Output the [x, y] coordinate of the center of the cell containing the given text.  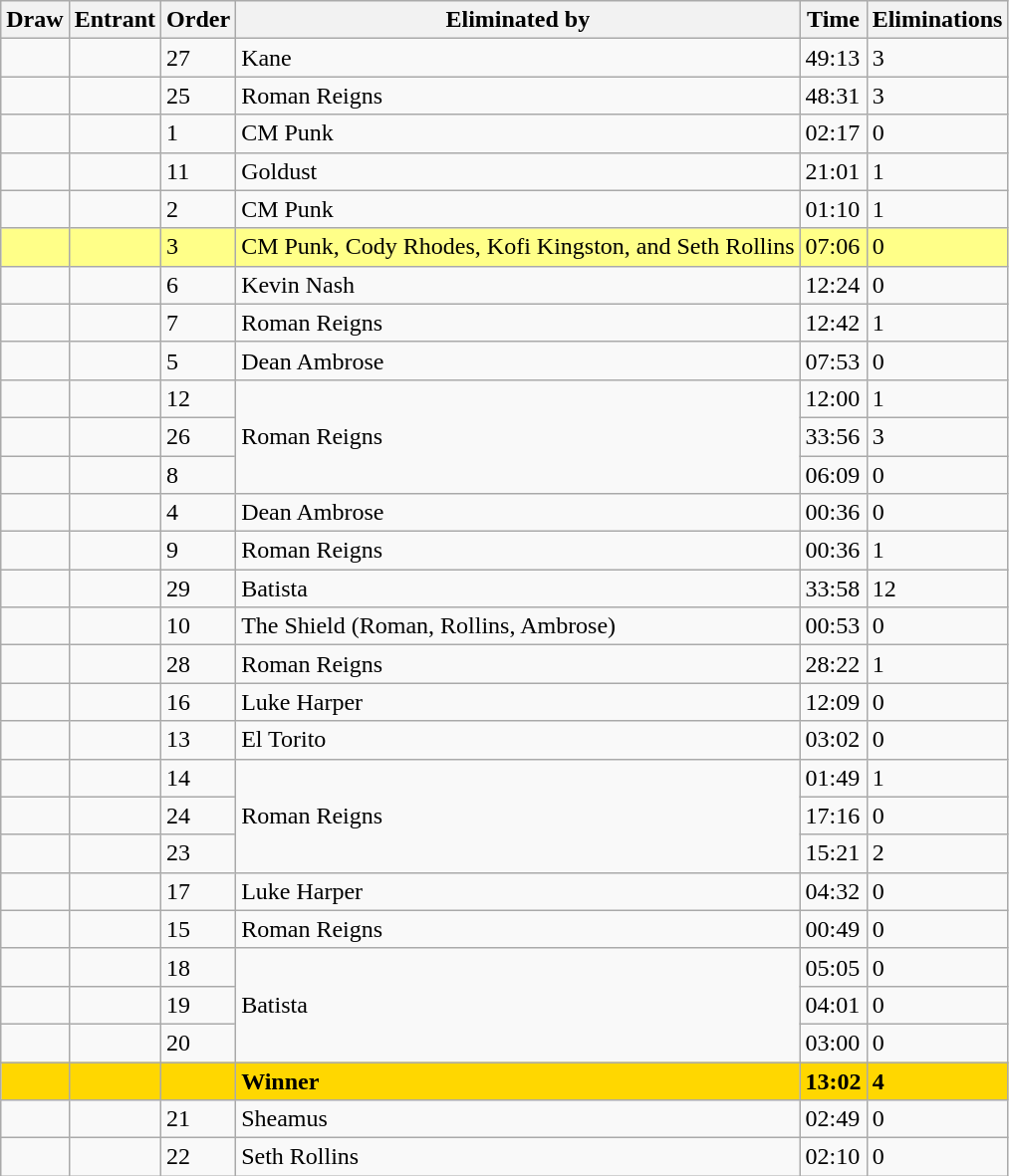
24 [199, 816]
21 [199, 1119]
Order [199, 20]
27 [199, 58]
20 [199, 1043]
The Shield (Roman, Rollins, Ambrose) [518, 626]
Kane [518, 58]
23 [199, 853]
00:49 [833, 929]
17:16 [833, 816]
49:13 [833, 58]
El Torito [518, 740]
Time [833, 20]
12:42 [833, 323]
5 [199, 360]
Eliminated by [518, 20]
7 [199, 323]
Goldust [518, 171]
04:01 [833, 1005]
07:53 [833, 360]
15 [199, 929]
03:02 [833, 740]
8 [199, 475]
Sheamus [518, 1119]
12:24 [833, 285]
13 [199, 740]
Seth Rollins [518, 1157]
05:05 [833, 967]
02:17 [833, 133]
00:53 [833, 626]
9 [199, 551]
48:31 [833, 96]
01:10 [833, 209]
11 [199, 171]
29 [199, 588]
02:49 [833, 1119]
17 [199, 891]
Kevin Nash [518, 285]
02:10 [833, 1157]
28:22 [833, 664]
28 [199, 664]
12:00 [833, 398]
03:00 [833, 1043]
18 [199, 967]
12:09 [833, 702]
01:49 [833, 778]
07:06 [833, 247]
6 [199, 285]
15:21 [833, 853]
19 [199, 1005]
22 [199, 1157]
06:09 [833, 475]
33:58 [833, 588]
Entrant [115, 20]
21:01 [833, 171]
33:56 [833, 436]
26 [199, 436]
CM Punk, Cody Rhodes, Kofi Kingston, and Seth Rollins [518, 247]
10 [199, 626]
04:32 [833, 891]
14 [199, 778]
16 [199, 702]
13:02 [833, 1080]
Eliminations [937, 20]
25 [199, 96]
Draw [35, 20]
Winner [518, 1080]
